Locate the cell with the specified text and output its [X, Y] center coordinate. 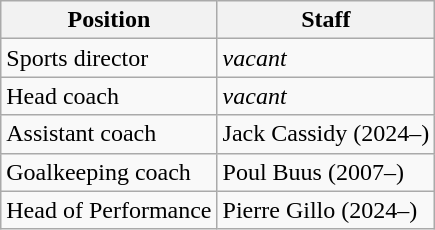
Sports director [109, 58]
Goalkeeping coach [109, 172]
Jack Cassidy (2024–) [326, 134]
Pierre Gillo (2024–) [326, 210]
Position [109, 20]
Staff [326, 20]
Assistant coach [109, 134]
Poul Buus (2007–) [326, 172]
Head of Performance [109, 210]
Head coach [109, 96]
